Capture the cell that displays the provided text and extract its (X, Y) central coordinate. 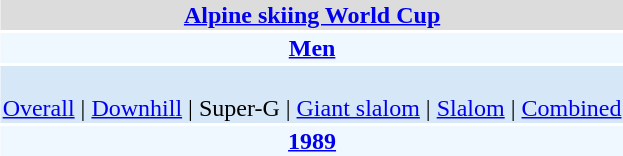
Overall | Downhill | Super-G | Giant slalom | Slalom | Combined (312, 94)
Alpine skiing World Cup (312, 15)
Men (312, 48)
1989 (312, 141)
